Identify which cell holds the provided text, then report its (X, Y) central coordinate. 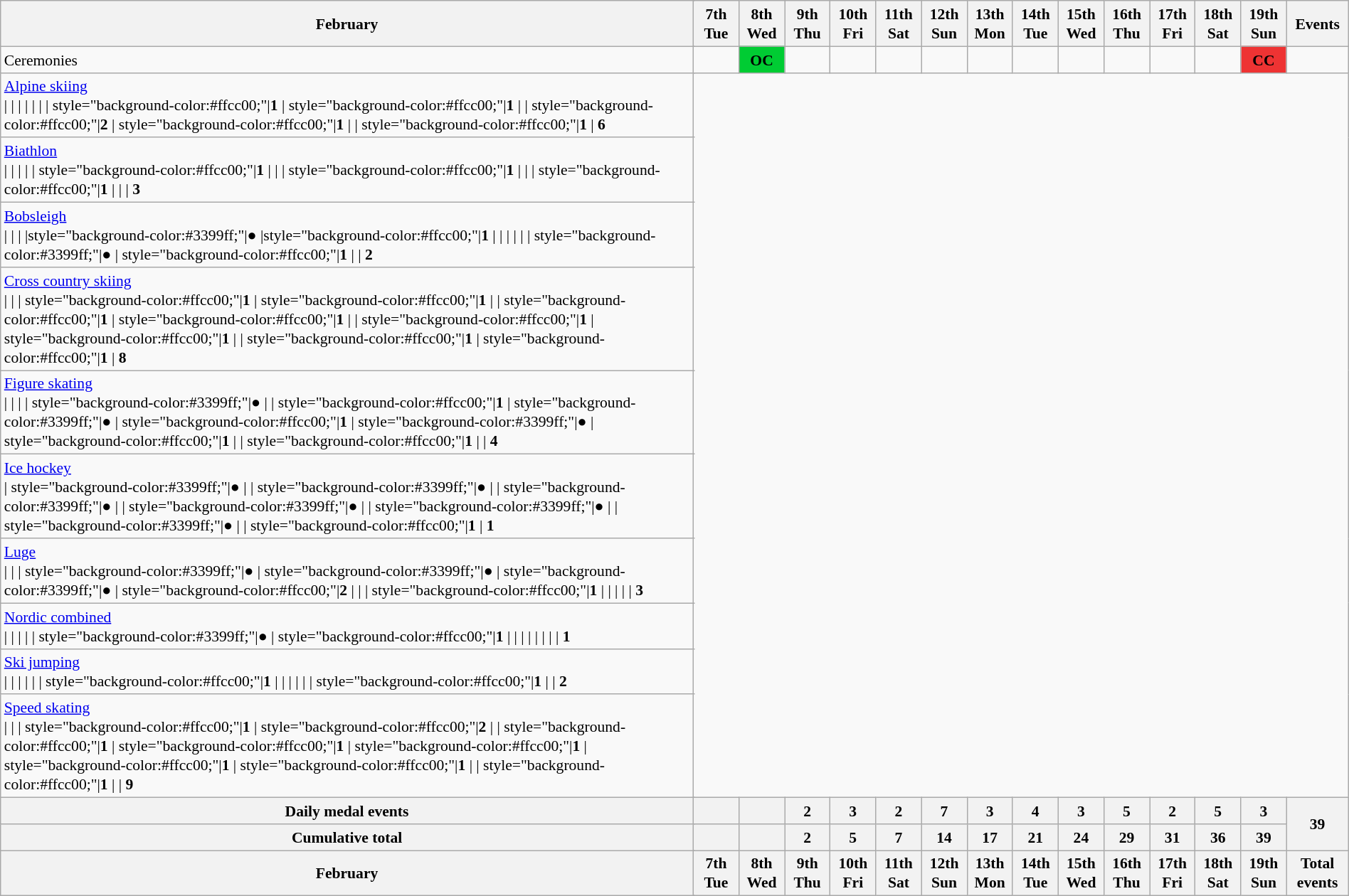
OC (761, 60)
36 (1218, 836)
Daily medal events (347, 811)
Cumulative total (347, 836)
CC (1264, 60)
31 (1173, 836)
Ceremonies (347, 60)
21 (1035, 836)
Nordic combined| | | | | style="background-color:#3399ff;"|● | style="background-color:#ffcc00;"|1 | | | | | | | | 1 (347, 626)
24 (1081, 836)
4 (1035, 811)
Biathlon| | | | | style="background-color:#ffcc00;"|1 | | | style="background-color:#ffcc00;"|1 | | | style="background-color:#ffcc00;"|1 | | | 3 (347, 169)
17 (990, 836)
Total events (1318, 873)
Ski jumping| | | | | | style="background-color:#ffcc00;"|1 | | | | | | style="background-color:#ffcc00;"|1 | | 2 (347, 671)
Events (1318, 23)
14 (944, 836)
29 (1126, 836)
